Determine the [x, y] coordinate at the center of the cell enclosing the given text.  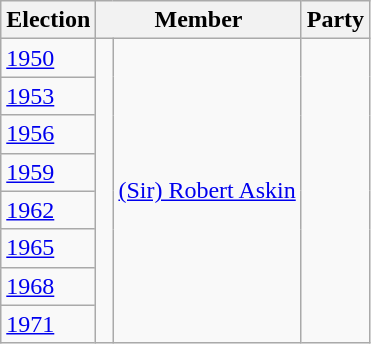
1959 [48, 172]
Party [335, 20]
Member [198, 20]
1950 [48, 58]
1962 [48, 210]
1953 [48, 96]
(Sir) Robert Askin [207, 191]
1965 [48, 248]
1971 [48, 324]
Election [48, 20]
1956 [48, 134]
1968 [48, 286]
